Extract the (X, Y) coordinate from the center of the cell holding the provided text.  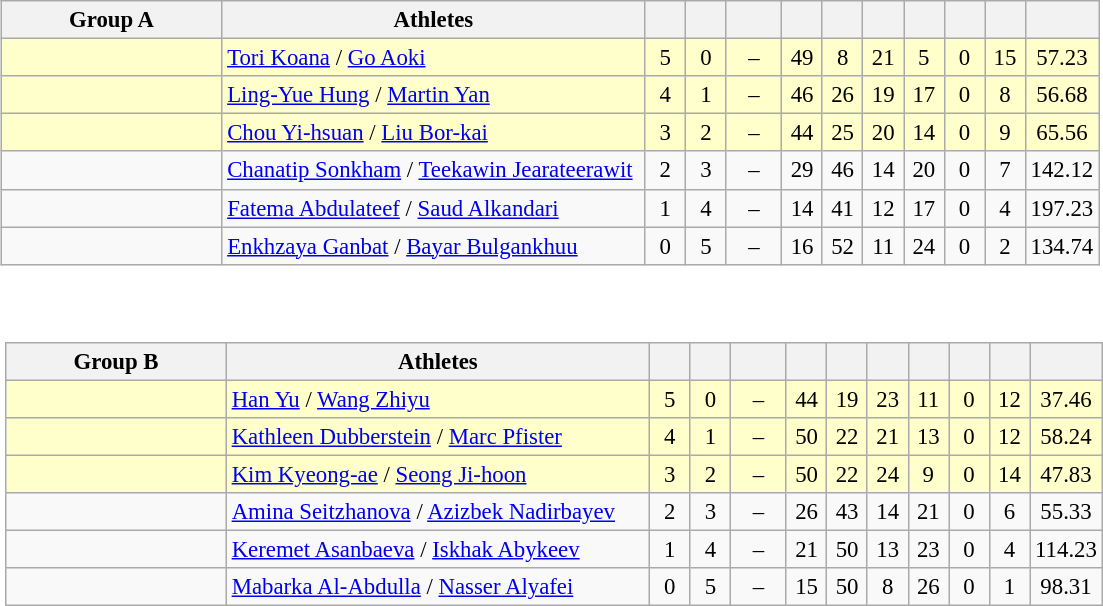
49 (802, 58)
197.23 (1062, 208)
Ling-Yue Hung / Martin Yan (434, 95)
Mabarka Al-Abdulla / Nasser Alyafei (438, 587)
Amina Seitzhanova / Azizbek Nadirbayev (438, 512)
134.74 (1062, 246)
25 (842, 133)
16 (802, 246)
Han Yu / Wang Zhiyu (438, 399)
Chou Yi-hsuan / Liu Bor-kai (434, 133)
98.31 (1066, 587)
142.12 (1062, 170)
Kim Kyeong-ae / Seong Ji-hoon (438, 475)
58.24 (1066, 437)
57.23 (1062, 58)
52 (842, 246)
114.23 (1066, 550)
55.33 (1066, 512)
41 (842, 208)
Keremet Asanbaeva / Iskhak Abykeev (438, 550)
65.56 (1062, 133)
Fatema Abdulateef / Saud Alkandari (434, 208)
Group B (116, 362)
Enkhzaya Ganbat / Bayar Bulgankhuu (434, 246)
56.68 (1062, 95)
6 (1010, 512)
37.46 (1066, 399)
7 (1006, 170)
Chanatip Sonkham / Teekawin Jearateerawit (434, 170)
Kathleen Dubberstein / Marc Pfister (438, 437)
43 (848, 512)
29 (802, 170)
Tori Koana / Go Aoki (434, 58)
Group A (112, 20)
47.83 (1066, 475)
